Find where the given text appears and provide that cell's center as (X, Y) coordinate. 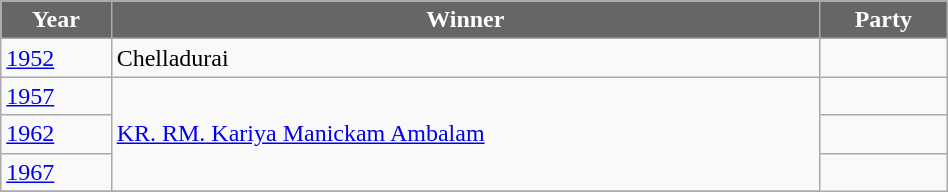
Chelladurai (465, 58)
1962 (56, 134)
1967 (56, 172)
KR. RM. Kariya Manickam Ambalam (465, 134)
Winner (465, 20)
Year (56, 20)
1952 (56, 58)
1957 (56, 96)
Party (883, 20)
